Provide the [x, y] coordinate of the cell's center where the given text is located.  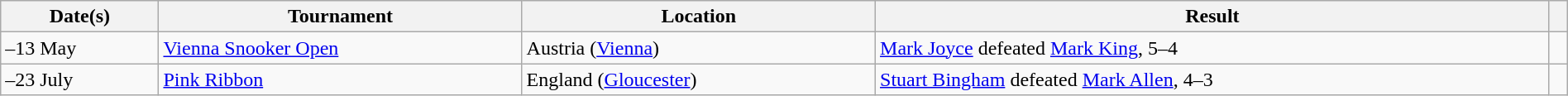
Austria (Vienna) [698, 48]
Vienna Snooker Open [341, 48]
Tournament [341, 17]
England (Gloucester) [698, 79]
Location [698, 17]
Pink Ribbon [341, 79]
Stuart Bingham defeated Mark Allen, 4–3 [1212, 79]
Date(s) [79, 17]
Result [1212, 17]
–23 July [79, 79]
Mark Joyce defeated Mark King, 5–4 [1212, 48]
–13 May [79, 48]
